Detect which cell encompasses the target text, then output its [x, y] center coordinate. 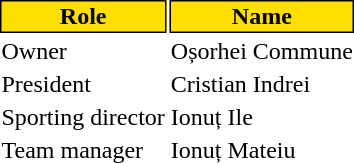
Sporting director [83, 117]
Oșorhei Commune [262, 51]
Cristian Indrei [262, 84]
Name [262, 16]
Owner [83, 51]
Ionuț Ile [262, 117]
President [83, 84]
Role [83, 16]
